Find where the given text appears and provide that cell's center as [X, Y] coordinate. 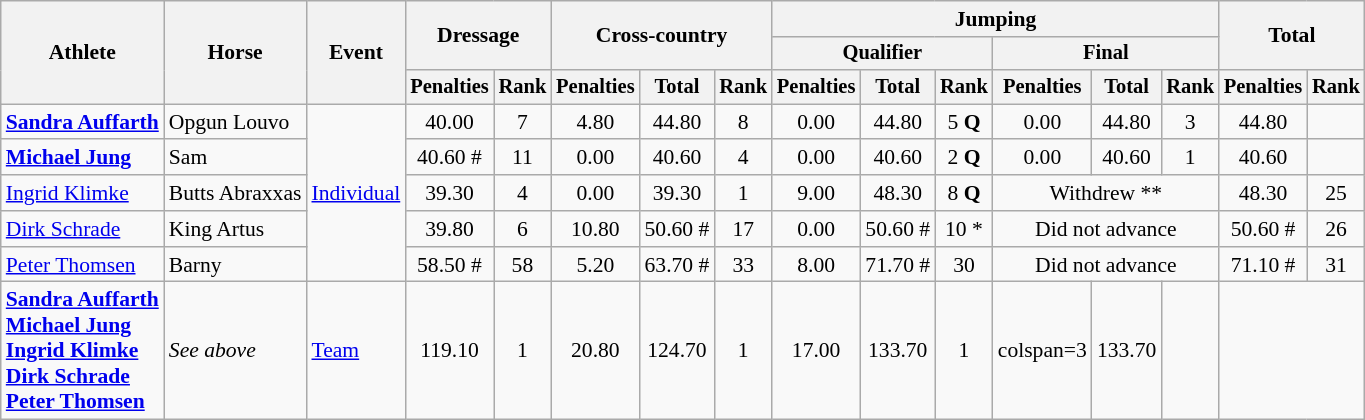
20.80 [595, 351]
31 [1336, 265]
71.10 # [1263, 265]
Peter Thomsen [82, 265]
33 [743, 265]
8 [743, 122]
9.00 [816, 193]
Individual [356, 193]
40.60 # [449, 158]
Athlete [82, 52]
63.70 # [678, 265]
8 Q [964, 193]
10 * [964, 229]
3 [1190, 122]
Barny [236, 265]
17 [743, 229]
119.10 [449, 351]
4.80 [595, 122]
30 [964, 265]
Qualifier [882, 54]
Cross-country [662, 36]
5.20 [595, 265]
King Artus [236, 229]
71.70 # [898, 265]
17.00 [816, 351]
11 [523, 158]
5 Q [964, 122]
Dressage [478, 36]
6 [523, 229]
colspan=3 [1042, 351]
40.00 [449, 122]
See above [236, 351]
Sam [236, 158]
8.00 [816, 265]
Ingrid Klimke [82, 193]
39.80 [449, 229]
Michael Jung [82, 158]
7 [523, 122]
Butts Abraxxas [236, 193]
10.80 [595, 229]
Dirk Schrade [82, 229]
2 Q [964, 158]
Event [356, 52]
Jumping [996, 19]
Opgun Louvo [236, 122]
Withdrew ** [1106, 193]
Sandra Auffarth [82, 122]
Horse [236, 52]
58.50 # [449, 265]
124.70 [678, 351]
Team [356, 351]
26 [1336, 229]
Final [1106, 54]
58 [523, 265]
Sandra AuffarthMichael JungIngrid KlimkeDirk SchradePeter Thomsen [82, 351]
25 [1336, 193]
